Detect which cell encompasses the target text, then output its [x, y] center coordinate. 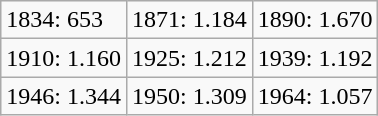
1910: 1.160 [64, 58]
1946: 1.344 [64, 96]
1950: 1.309 [189, 96]
1871: 1.184 [189, 20]
1925: 1.212 [189, 58]
1939: 1.192 [315, 58]
1964: 1.057 [315, 96]
1890: 1.670 [315, 20]
1834: 653 [64, 20]
